Identify which cell holds the provided text, then report its (X, Y) central coordinate. 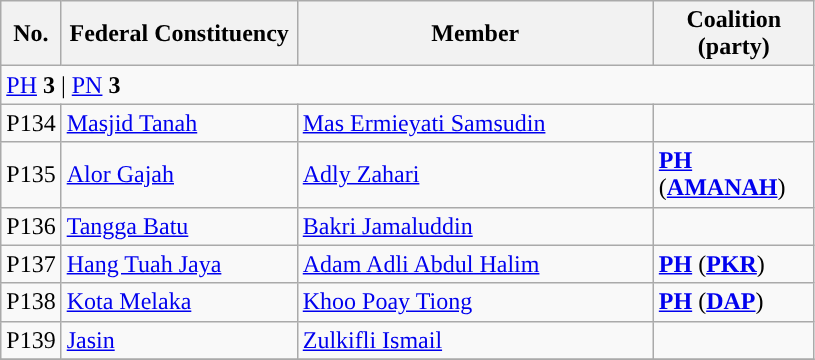
P138 (31, 302)
P139 (31, 340)
Hang Tuah Jaya (179, 264)
P136 (31, 226)
Bakri Jamaluddin (475, 226)
Mas Ermieyati Samsudin (475, 123)
Jasin (179, 340)
Kota Melaka (179, 302)
PH 3 | PN 3 (408, 85)
Zulkifli Ismail (475, 340)
PH (DAP) (734, 302)
P134 (31, 123)
Coalition (party) (734, 34)
PH (AMANAH) (734, 174)
P137 (31, 264)
Member (475, 34)
Masjid Tanah (179, 123)
Adam Adli Abdul Halim (475, 264)
Tangga Batu (179, 226)
Federal Constituency (179, 34)
Alor Gajah (179, 174)
Khoo Poay Tiong (475, 302)
Adly Zahari (475, 174)
PH (PKR) (734, 264)
P135 (31, 174)
No. (31, 34)
